Detect which cell encompasses the target text, then output its (x, y) center coordinate. 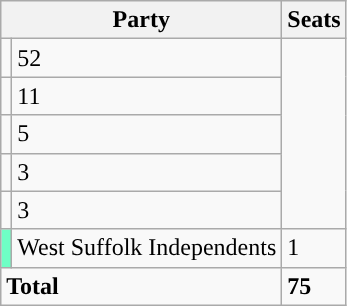
52 (147, 58)
West Suffolk Independents (147, 248)
1 (314, 248)
Seats (314, 20)
75 (314, 286)
Party (142, 20)
5 (147, 134)
11 (147, 96)
Total (142, 286)
